Scan for the cell matching the given text and deliver its (x, y) coordinate at center. 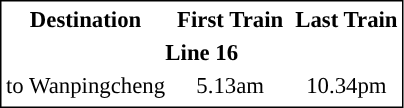
First Train (230, 19)
Line 16 (202, 53)
10.34pm (346, 85)
to Wanpingcheng (85, 85)
Destination (85, 19)
5.13am (230, 85)
Last Train (346, 19)
